Return the [x, y] coordinate for the center point of the cell that contains the specified text.  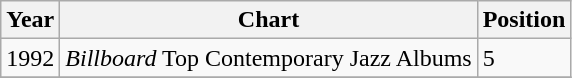
5 [524, 58]
Chart [268, 20]
Year [30, 20]
1992 [30, 58]
Billboard Top Contemporary Jazz Albums [268, 58]
Position [524, 20]
